From the cell containing the given text, extract its center point as (X, Y) coordinate. 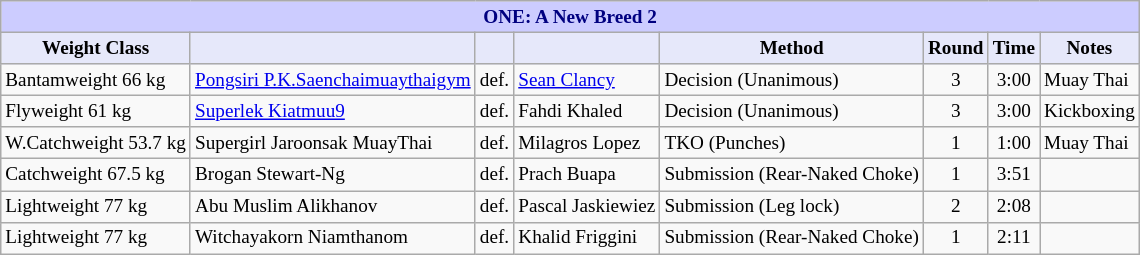
Abu Muslim Alikhanov (332, 206)
2:08 (1014, 206)
Milagros Lopez (587, 143)
Pascal Jaskiewiez (587, 206)
2:11 (1014, 238)
Time (1014, 48)
Round (956, 48)
Bantamweight 66 kg (96, 80)
Catchweight 67.5 kg (96, 175)
Brogan Stewart-Ng (332, 175)
2 (956, 206)
Sean Clancy (587, 80)
1:00 (1014, 143)
Flyweight 61 kg (96, 111)
W.Catchweight 53.7 kg (96, 143)
Weight Class (96, 48)
Prach Buapa (587, 175)
Kickboxing (1090, 111)
Witchayakorn Niamthanom (332, 238)
Notes (1090, 48)
Superlek Kiatmuu9 (332, 111)
ONE: A New Breed 2 (570, 17)
Supergirl Jaroonsak MuayThai (332, 143)
TKO (Punches) (792, 143)
Method (792, 48)
Submission (Leg lock) (792, 206)
Khalid Friggini (587, 238)
Pongsiri P.K.Saenchaimuaythaigym (332, 80)
Fahdi Khaled (587, 111)
3:51 (1014, 175)
